Extract the (X, Y) coordinate from the center of the cell holding the provided text.  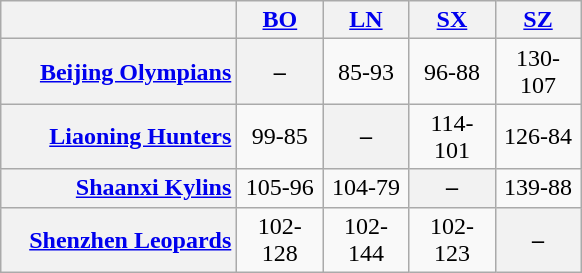
BO (280, 20)
LN (366, 20)
102-123 (452, 240)
Shenzhen Leopards (119, 240)
130-107 (538, 72)
SX (452, 20)
Liaoning Hunters (119, 136)
Shaanxi Kylins (119, 188)
139-88 (538, 188)
104-79 (366, 188)
102-128 (280, 240)
102-144 (366, 240)
85-93 (366, 72)
96-88 (452, 72)
99-85 (280, 136)
SZ (538, 20)
Beijing Olympians (119, 72)
105-96 (280, 188)
114-101 (452, 136)
126-84 (538, 136)
